Identify which cell holds the provided text, then report its (x, y) central coordinate. 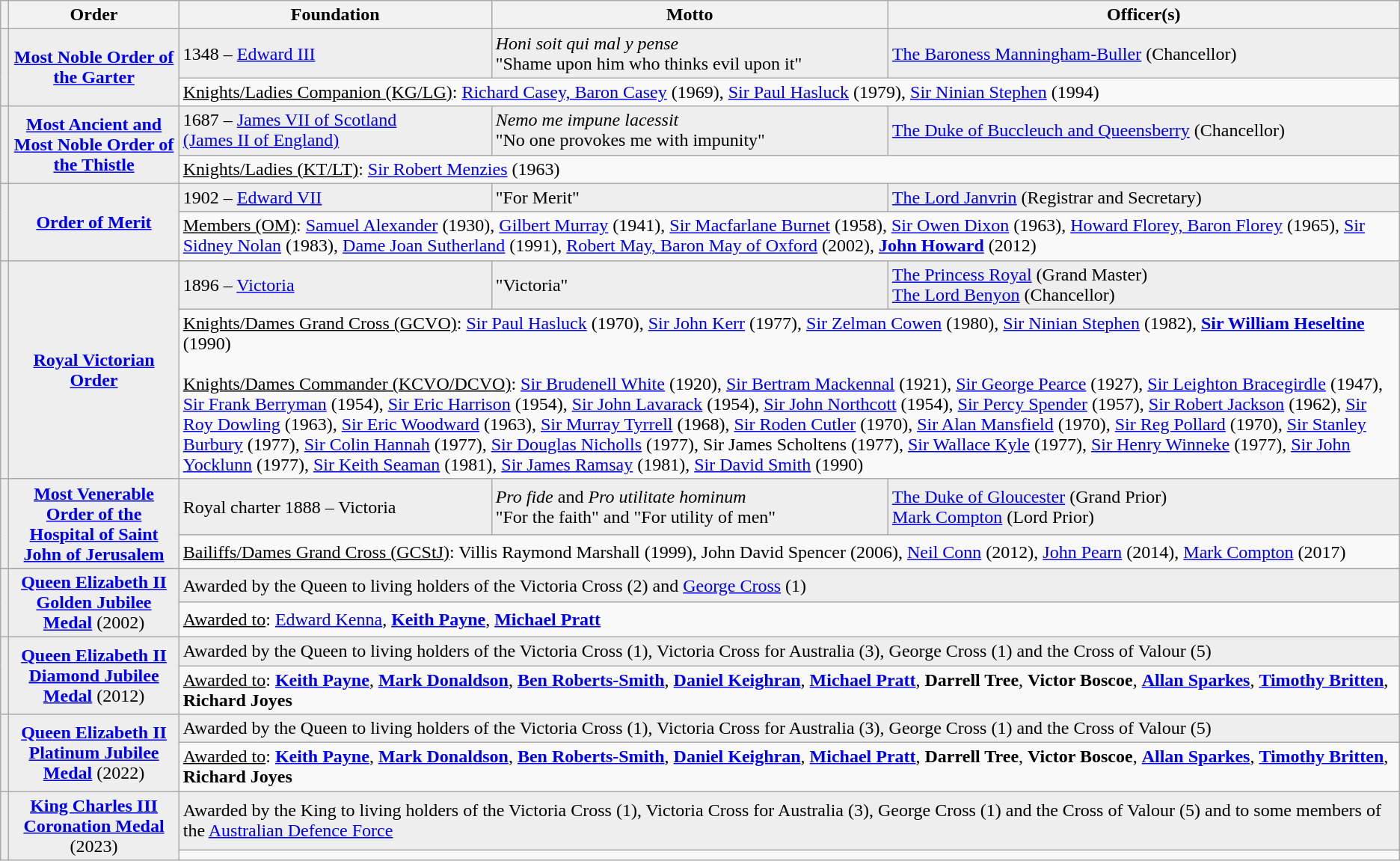
Order (94, 15)
The Duke of Gloucester (Grand Prior)Mark Compton (Lord Prior) (1143, 507)
Nemo me impune lacessit"No one provokes me with impunity" (690, 130)
Most Ancient and Most Noble Order of the Thistle (94, 145)
1687 – James VII of Scotland(James II of England) (335, 130)
Awarded to: Edward Kenna, Keith Payne, Michael Pratt (789, 619)
"For Merit" (690, 197)
King Charles III Coronation Medal (2023) (94, 826)
Knights/Ladies Companion (KG/LG): Richard Casey, Baron Casey (1969), Sir Paul Hasluck (1979), Sir Ninian Stephen (1994) (789, 92)
Queen Elizabeth II Golden Jubilee Medal (2002) (94, 602)
The Princess Royal (Grand Master) The Lord Benyon (Chancellor) (1143, 284)
Foundation (335, 15)
Knights/Ladies (KT/LT): Sir Robert Menzies (1963) (789, 169)
Order of Merit (94, 221)
Most Noble Order of the Garter (94, 67)
Queen Elizabeth II Diamond Jubilee Medal (2012) (94, 675)
Most Venerable Order of the Hospital of Saint John of Jerusalem (94, 524)
1896 – Victoria (335, 284)
Royal Victorian Order (94, 370)
The Baroness Manningham-Buller (Chancellor) (1143, 54)
1348 – Edward III (335, 54)
1902 – Edward VII (335, 197)
"Victoria" (690, 284)
The Lord Janvrin (Registrar and Secretary) (1143, 197)
The Duke of Buccleuch and Queensberry (Chancellor) (1143, 130)
Awarded by the Queen to living holders of the Victoria Cross (2) and George Cross (1) (789, 585)
Motto (690, 15)
Honi soit qui mal y pense"Shame upon him who thinks evil upon it" (690, 54)
Pro fide and Pro utilitate hominum"For the faith" and "For utility of men" (690, 507)
Queen Elizabeth II Platinum Jubilee Medal (2022) (94, 753)
Royal charter 1888 – Victoria (335, 507)
Officer(s) (1143, 15)
